Capture the cell that displays the provided text and extract its [x, y] central coordinate. 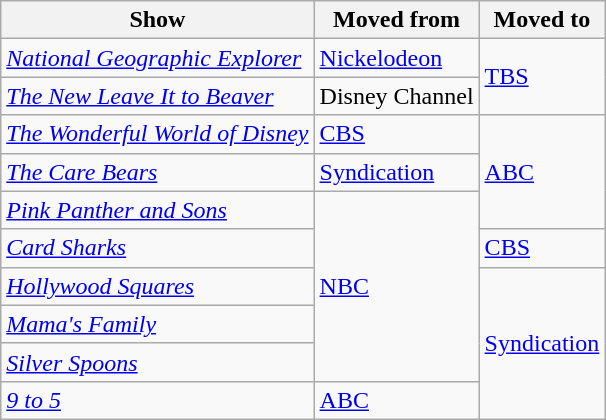
Pink Panther and Sons [158, 210]
Moved from [396, 20]
Mama's Family [158, 324]
Nickelodeon [396, 58]
Show [158, 20]
National Geographic Explorer [158, 58]
9 to 5 [158, 400]
The Care Bears [158, 172]
The Wonderful World of Disney [158, 134]
The New Leave It to Beaver [158, 96]
Silver Spoons [158, 362]
Card Sharks [158, 248]
Moved to [542, 20]
NBC [396, 286]
Hollywood Squares [158, 286]
TBS [542, 77]
Disney Channel [396, 96]
